For the text-containing cell, return its midpoint in [x, y] coordinate format. 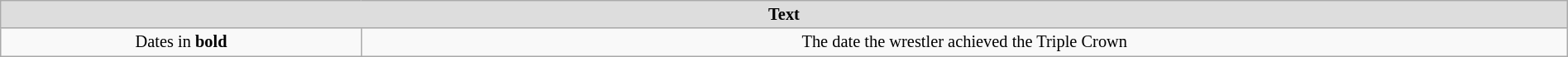
Dates in bold [181, 42]
Text [784, 14]
The date the wrestler achieved the Triple Crown [964, 42]
